Detect which cell encompasses the target text, then output its (x, y) center coordinate. 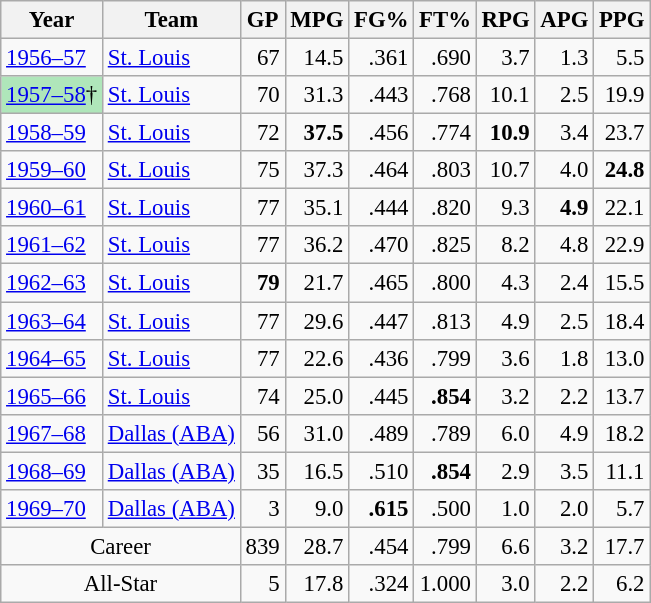
14.5 (317, 58)
22.1 (622, 208)
1.000 (446, 584)
GP (262, 20)
22.6 (317, 358)
15.5 (622, 283)
29.6 (317, 321)
28.7 (317, 546)
.436 (382, 358)
1.3 (564, 58)
1960–61 (52, 208)
1968–69 (52, 471)
PPG (622, 20)
6.6 (506, 546)
3 (262, 509)
FG% (382, 20)
19.9 (622, 95)
All-Star (120, 584)
.800 (446, 283)
1965–66 (52, 396)
1962–63 (52, 283)
.361 (382, 58)
RPG (506, 20)
9.3 (506, 208)
4.8 (564, 245)
3.7 (506, 58)
1959–60 (52, 170)
.825 (446, 245)
37.5 (317, 133)
1.8 (564, 358)
31.3 (317, 95)
.803 (446, 170)
.489 (382, 433)
.500 (446, 509)
6.2 (622, 584)
74 (262, 396)
10.1 (506, 95)
18.4 (622, 321)
2.0 (564, 509)
Career (120, 546)
.464 (382, 170)
18.2 (622, 433)
1963–64 (52, 321)
10.9 (506, 133)
25.0 (317, 396)
17.8 (317, 584)
1969–70 (52, 509)
4.3 (506, 283)
.444 (382, 208)
3.0 (506, 584)
16.5 (317, 471)
.615 (382, 509)
36.2 (317, 245)
3.4 (564, 133)
5.7 (622, 509)
67 (262, 58)
4.0 (564, 170)
.465 (382, 283)
1961–62 (52, 245)
17.7 (622, 546)
.447 (382, 321)
.324 (382, 584)
11.1 (622, 471)
.454 (382, 546)
1.0 (506, 509)
.774 (446, 133)
79 (262, 283)
75 (262, 170)
9.0 (317, 509)
1956–57 (52, 58)
24.8 (622, 170)
.820 (446, 208)
13.7 (622, 396)
MPG (317, 20)
56 (262, 433)
6.0 (506, 433)
2.4 (564, 283)
3.5 (564, 471)
.690 (446, 58)
Year (52, 20)
1967–68 (52, 433)
21.7 (317, 283)
35.1 (317, 208)
.456 (382, 133)
5 (262, 584)
FT% (446, 20)
.445 (382, 396)
.470 (382, 245)
3.6 (506, 358)
.443 (382, 95)
37.3 (317, 170)
.768 (446, 95)
22.9 (622, 245)
Team (171, 20)
72 (262, 133)
10.7 (506, 170)
23.7 (622, 133)
5.5 (622, 58)
1964–65 (52, 358)
70 (262, 95)
.789 (446, 433)
1957–58† (52, 95)
2.9 (506, 471)
35 (262, 471)
1958–59 (52, 133)
13.0 (622, 358)
8.2 (506, 245)
.813 (446, 321)
839 (262, 546)
.510 (382, 471)
31.0 (317, 433)
APG (564, 20)
